Provide the (x, y) coordinate of the cell's center where the given text is located.  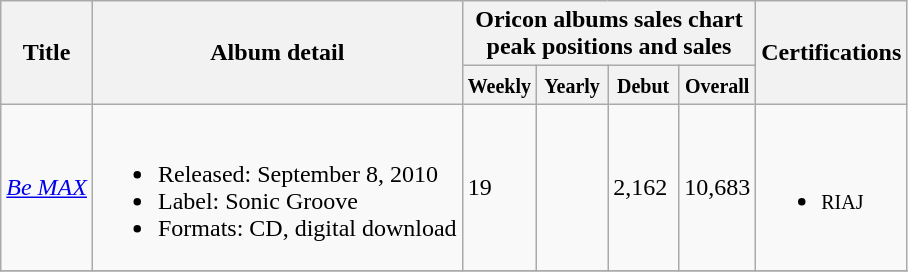
10,683 (718, 188)
Weekly (499, 85)
Oricon albums sales chart peak positions and sales (609, 34)
Overall (718, 85)
2,162 (644, 188)
Certifications (832, 52)
Title (47, 52)
19 (499, 188)
Yearly (572, 85)
Be MAX (47, 188)
Released: September 8, 2010Label: Sonic GrooveFormats: CD, digital download (277, 188)
Debut (644, 85)
Album detail (277, 52)
RIAJ (832, 188)
